Locate the cell with the specified text and output its [x, y] center coordinate. 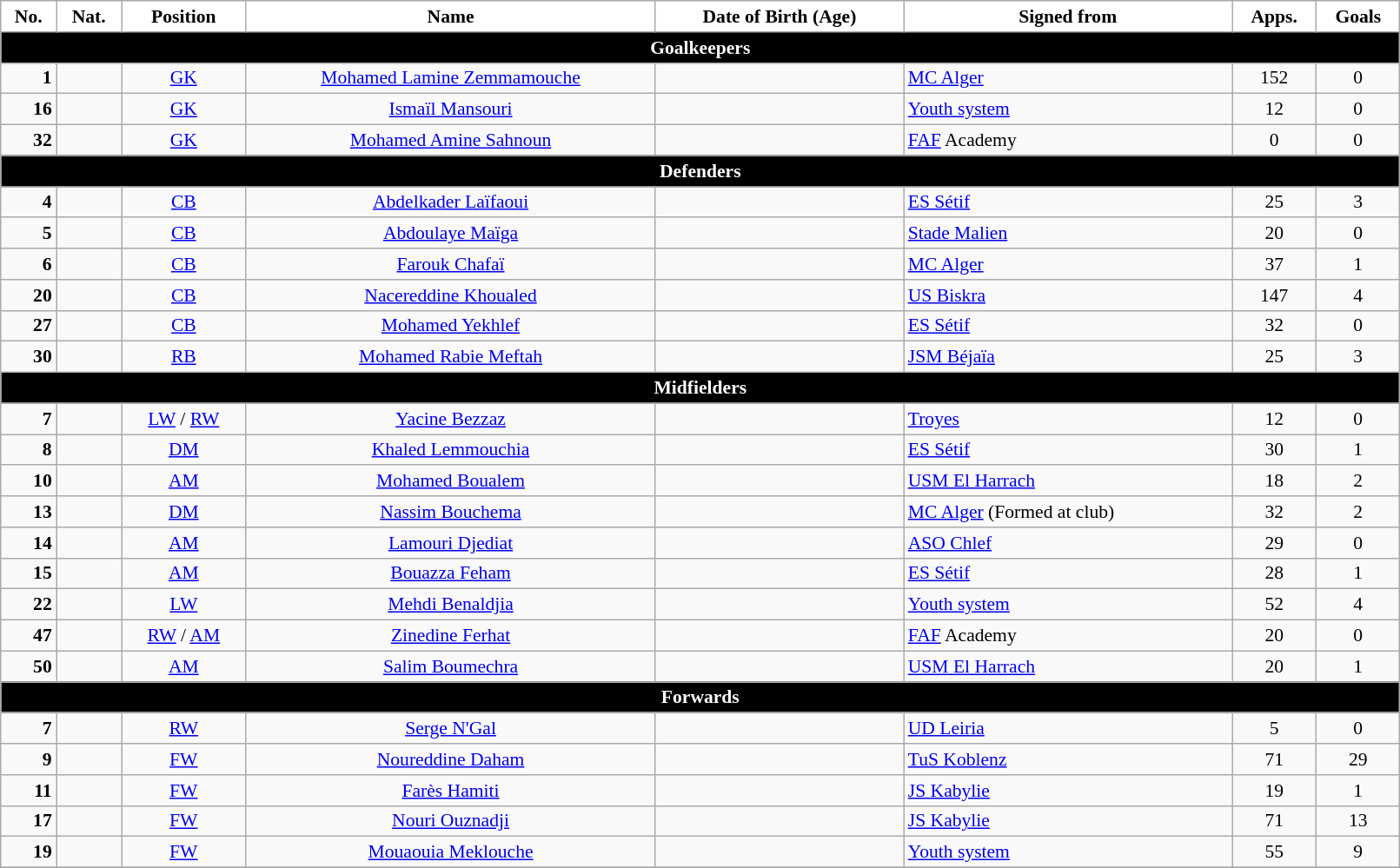
US Biskra [1068, 295]
Nacereddine Khoualed [450, 295]
Name [450, 17]
Zinedine Ferhat [450, 636]
Nat. [89, 17]
Lamouri Djediat [450, 543]
RW / AM [184, 636]
Signed from [1068, 17]
Nassim Bouchema [450, 512]
Position [184, 17]
14 [29, 543]
Mouaouia Meklouche [450, 852]
8 [29, 450]
No. [29, 17]
Abdoulaye Maïga [450, 234]
Bouazza Feham [450, 573]
RW [184, 729]
16 [29, 109]
Mohamed Lamine Zemmamouche [450, 78]
Troyes [1068, 419]
UD Leiria [1068, 729]
LW / RW [184, 419]
22 [29, 605]
Mohamed Amine Sahnoun [450, 141]
Stade Malien [1068, 234]
Midfielders [700, 388]
TuS Koblenz [1068, 759]
Farouk Chafaï [450, 264]
10 [29, 481]
152 [1274, 78]
Noureddine Daham [450, 759]
52 [1274, 605]
Goalkeepers [700, 48]
Abdelkader Laïfaoui [450, 202]
Goals [1358, 17]
JSM Béjaïa [1068, 357]
6 [29, 264]
37 [1274, 264]
50 [29, 666]
55 [1274, 852]
Mehdi Benaldjia [450, 605]
27 [29, 326]
18 [1274, 481]
RB [184, 357]
17 [29, 821]
147 [1274, 295]
47 [29, 636]
Apps. [1274, 17]
Mohamed Rabie Meftah [450, 357]
ASO Chlef [1068, 543]
28 [1274, 573]
LW [184, 605]
11 [29, 791]
15 [29, 573]
Farès Hamiti [450, 791]
Salim Boumechra [450, 666]
Yacine Bezzaz [450, 419]
Date of Birth (Age) [779, 17]
Serge N'Gal [450, 729]
MC Alger (Formed at club) [1068, 512]
Defenders [700, 171]
Khaled Lemmouchia [450, 450]
Ismaïl Mansouri [450, 109]
Mohamed Yekhlef [450, 326]
Mohamed Boualem [450, 481]
Forwards [700, 698]
Nouri Ouznadji [450, 821]
